Scan for the cell matching the given text and deliver its [X, Y] coordinate at center. 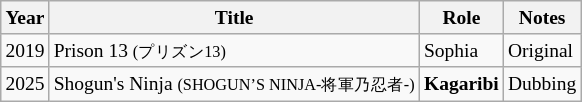
Sophia [461, 50]
Prison 13 (プリズン13) [234, 50]
Year [25, 18]
Notes [542, 18]
2019 [25, 50]
2025 [25, 84]
Shogun's Ninja (SHOGUN’S NINJA-将軍乃忍者-) [234, 84]
Original [542, 50]
Role [461, 18]
Dubbing [542, 84]
Title [234, 18]
Kagaribi [461, 84]
